Locate the cell with the specified text and output its (X, Y) center coordinate. 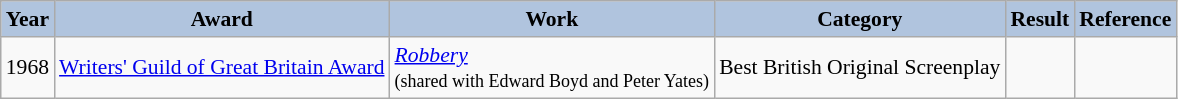
Best British Original Screenplay (860, 68)
Result (1040, 19)
1968 (28, 68)
Work (552, 19)
Writers' Guild of Great Britain Award (222, 68)
Robbery(shared with Edward Boyd and Peter Yates) (552, 68)
Award (222, 19)
Category (860, 19)
Year (28, 19)
Reference (1125, 19)
